Determine the (X, Y) coordinate at the center of the cell enclosing the given text.  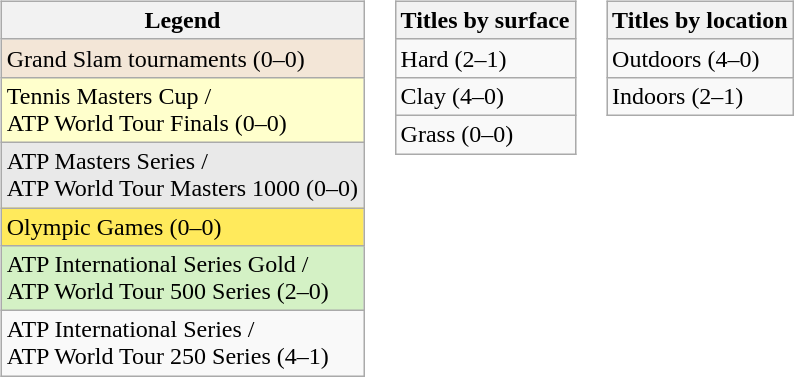
ATP International Series Gold / ATP World Tour 500 Series (2–0) (182, 278)
Titles by location (700, 20)
Clay (4–0) (485, 96)
Hard (2–1) (485, 58)
Legend (182, 20)
Indoors (2–1) (700, 96)
Titles by surface (485, 20)
Outdoors (4–0) (700, 58)
Olympic Games (0–0) (182, 227)
Grass (0–0) (485, 134)
Tennis Masters Cup / ATP World Tour Finals (0–0) (182, 110)
Grand Slam tournaments (0–0) (182, 58)
ATP International Series / ATP World Tour 250 Series (4–1) (182, 344)
ATP Masters Series / ATP World Tour Masters 1000 (0–0) (182, 174)
